Detect which cell encompasses the target text, then output its [x, y] center coordinate. 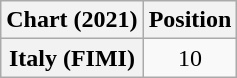
Italy (FIMI) [72, 58]
10 [190, 58]
Position [190, 20]
Chart (2021) [72, 20]
